Provide the [X, Y] coordinate of the cell's center where the given text is located.  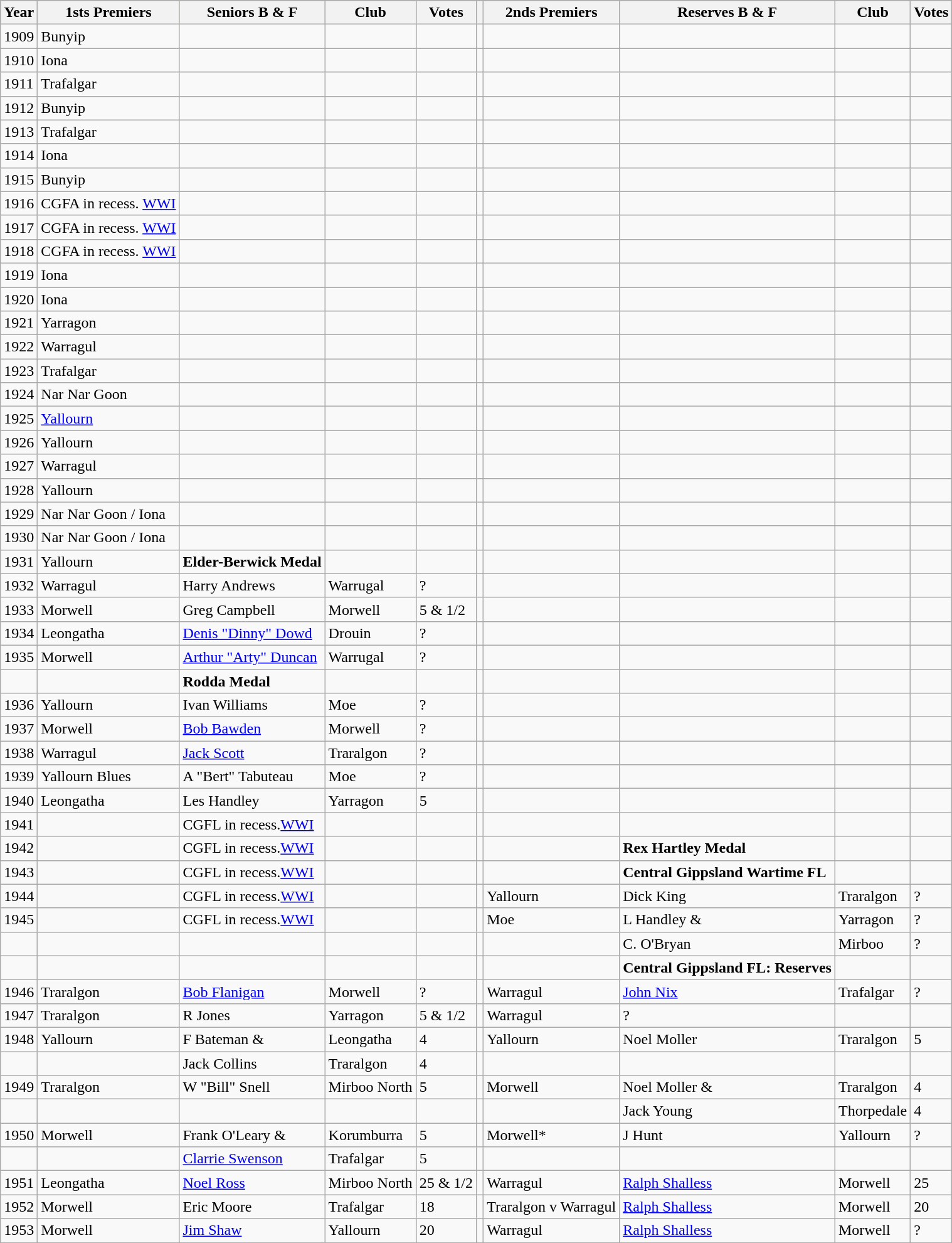
L Handley & [727, 920]
1911 [19, 84]
Seniors B & F [252, 13]
R Jones [252, 1015]
W "Bill" Snell [252, 1087]
1949 [19, 1087]
Eric Moore [252, 1207]
1913 [19, 132]
Jim Shaw [252, 1230]
Jack Scott [252, 753]
1952 [19, 1207]
1951 [19, 1183]
Morwell* [552, 1135]
1937 [19, 729]
1947 [19, 1015]
J Hunt [727, 1135]
1950 [19, 1135]
Noel Ross [252, 1183]
Ivan Williams [252, 705]
1945 [19, 920]
John Nix [727, 991]
1920 [19, 299]
Noel Moller [727, 1039]
1909 [19, 36]
Rex Hartley Medal [727, 848]
25 & 1/2 [446, 1183]
1930 [19, 538]
1923 [19, 371]
Yallourn Blues [108, 777]
1946 [19, 991]
Frank O'Leary & [252, 1135]
Denis "Dinny" Dowd [252, 633]
1943 [19, 872]
1948 [19, 1039]
Harry Andrews [252, 585]
1939 [19, 777]
1936 [19, 705]
F Bateman & [252, 1039]
1915 [19, 179]
1921 [19, 323]
1927 [19, 466]
18 [446, 1207]
Jack Young [727, 1111]
1944 [19, 896]
Drouin [370, 633]
1sts Premiers [108, 13]
Nar Nar Goon [108, 395]
25 [931, 1183]
1932 [19, 585]
1916 [19, 203]
Central Gippsland FL: Reserves [727, 968]
1938 [19, 753]
Year [19, 13]
1912 [19, 108]
1928 [19, 490]
1926 [19, 442]
Thorpedale [872, 1111]
1953 [19, 1230]
Reserves B & F [727, 13]
Clarrie Swenson [252, 1159]
Central Gippsland Wartime FL [727, 872]
1934 [19, 633]
1917 [19, 227]
1922 [19, 347]
Dick King [727, 896]
Bob Bawden [252, 729]
C. O'Bryan [727, 944]
2nds Premiers [552, 13]
Traralgon v Warragul [552, 1207]
1940 [19, 801]
Les Handley [252, 801]
1910 [19, 60]
1941 [19, 824]
1935 [19, 657]
1929 [19, 514]
Noel Moller & [727, 1087]
Jack Collins [252, 1064]
Rodda Medal [252, 681]
1918 [19, 251]
Arthur "Arty" Duncan [252, 657]
A "Bert" Tabuteau [252, 777]
Mirboo [872, 944]
1931 [19, 562]
Korumburra [370, 1135]
1942 [19, 848]
Bob Flanigan [252, 991]
1924 [19, 395]
Elder-Berwick Medal [252, 562]
1933 [19, 609]
1925 [19, 419]
1919 [19, 275]
1914 [19, 156]
Greg Campbell [252, 609]
